Return the (X, Y) coordinate for the center point of the cell that contains the specified text.  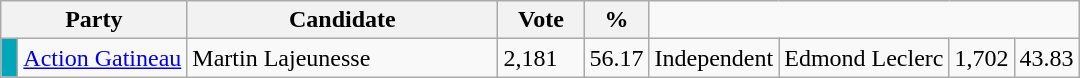
1,702 (982, 58)
% (616, 20)
Action Gatineau (102, 58)
56.17 (616, 58)
Party (94, 20)
2,181 (541, 58)
Edmond Leclerc (864, 58)
Vote (541, 20)
Martin Lajeunesse (342, 58)
Candidate (342, 20)
43.83 (1046, 58)
Independent (714, 58)
